Search for the cell housing the specified text and yield its (X, Y) center coordinate. 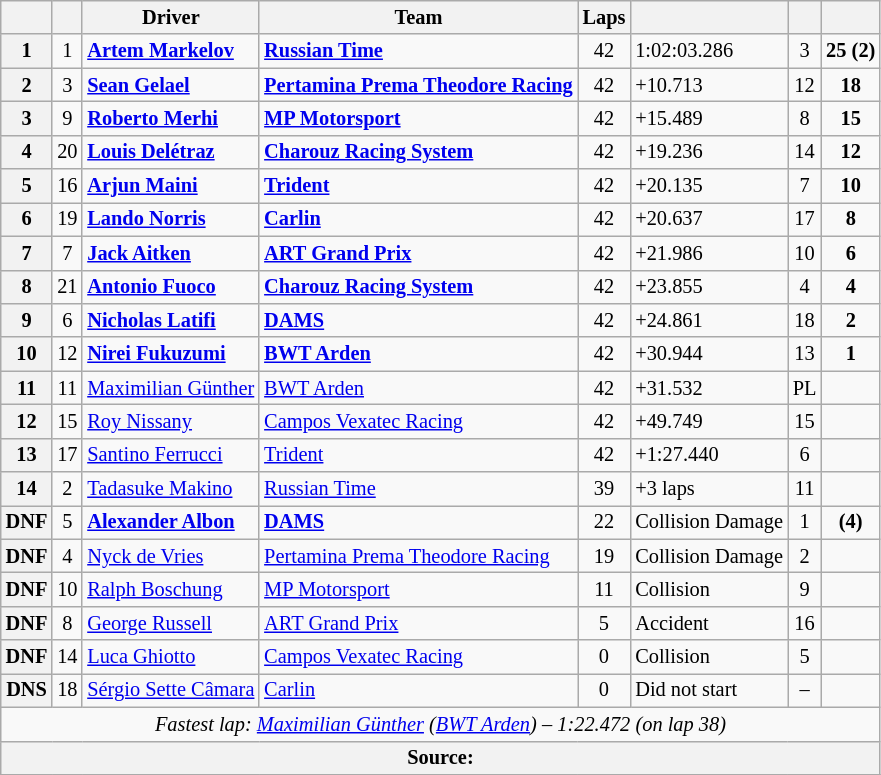
Team (418, 17)
Driver (170, 17)
+30.944 (708, 354)
Artem Markelov (170, 51)
PL (804, 388)
Louis Delétraz (170, 152)
Luca Ghiotto (170, 657)
Santino Ferrucci (170, 455)
DNS (27, 690)
Lando Norris (170, 219)
+15.489 (708, 118)
+49.749 (708, 421)
Source: (440, 758)
Arjun Maini (170, 186)
+23.855 (708, 287)
+24.861 (708, 320)
Did not start (708, 690)
Nyck de Vries (170, 556)
Fastest lap: Maximilian Günther (BWT Arden) – 1:22.472 (on lap 38) (440, 724)
Nirei Fukuzumi (170, 354)
+10.713 (708, 85)
+3 laps (708, 489)
Nicholas Latifi (170, 320)
+21.986 (708, 253)
– (804, 690)
Roy Nissany (170, 421)
+20.135 (708, 186)
(4) (850, 522)
George Russell (170, 623)
Alexander Albon (170, 522)
+1:27.440 (708, 455)
20 (67, 152)
Maximilian Günther (170, 388)
21 (67, 287)
Accident (708, 623)
25 (2) (850, 51)
22 (604, 522)
Sérgio Sette Câmara (170, 690)
Antonio Fuoco (170, 287)
Tadasuke Makino (170, 489)
+31.532 (708, 388)
39 (604, 489)
Sean Gelael (170, 85)
Ralph Boschung (170, 589)
Jack Aitken (170, 253)
Roberto Merhi (170, 118)
Laps (604, 17)
+20.637 (708, 219)
1:02:03.286 (708, 51)
+19.236 (708, 152)
